Return [X, Y] of the center of cell containing provided text 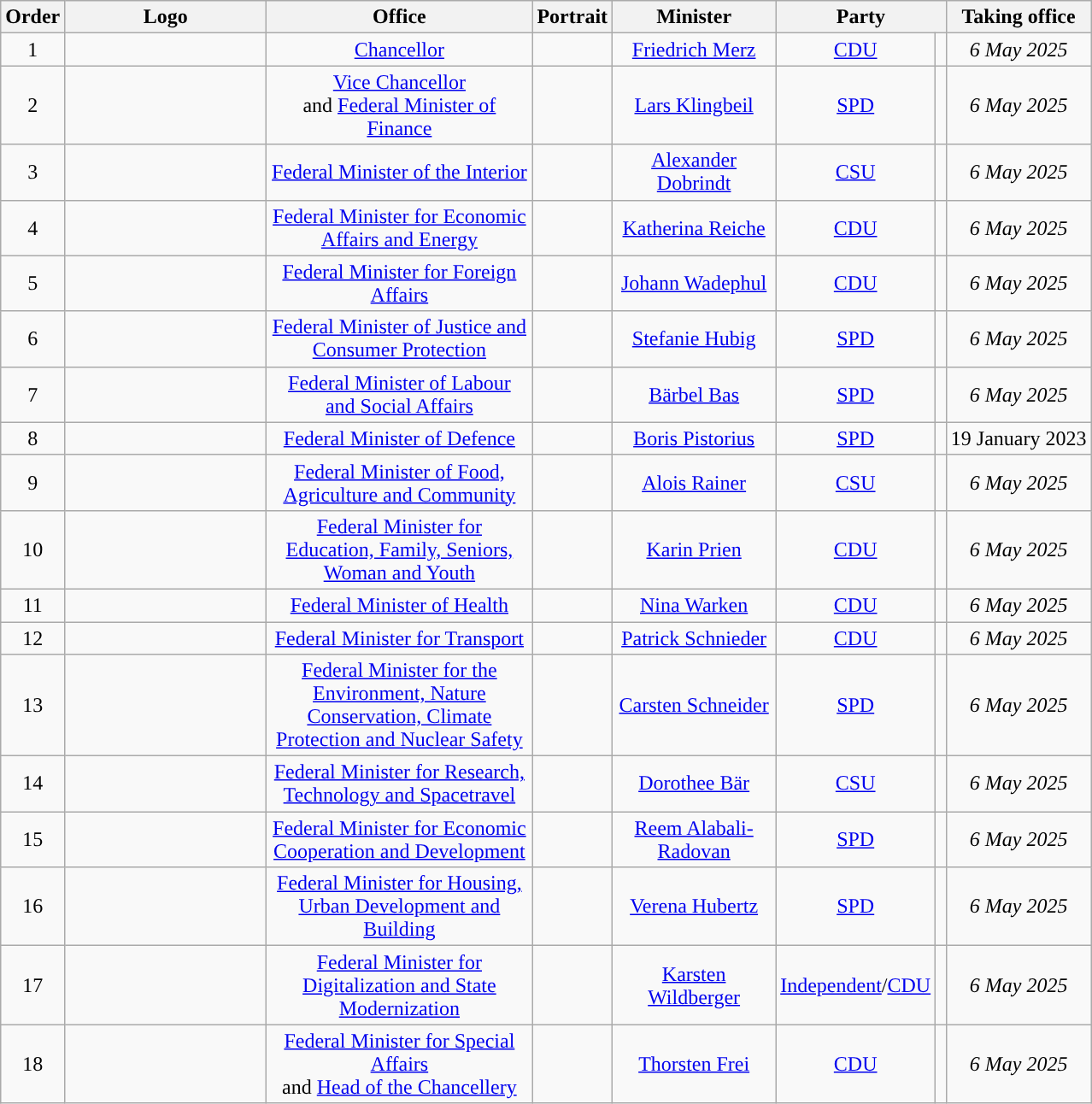
Karsten Wildberger [694, 985]
2 [32, 105]
Dorothee Bär [694, 784]
Bärbel Bas [694, 395]
Taking office [1019, 17]
Johann Wadephul [694, 284]
Friedrich Merz [694, 50]
6 [32, 338]
Office [400, 17]
Lars Klingbeil [694, 105]
Federal Minister of Labour and Social Affairs [400, 395]
Federal Minister for Education, Family, Seniors, Woman and Youth [400, 549]
Federal Minister for Economic Affairs and Energy [400, 227]
Verena Hubertz [694, 907]
5 [32, 284]
16 [32, 907]
Federal Minister for Economic Cooperation and Development [400, 839]
17 [32, 985]
Nina Warken [694, 605]
8 [32, 438]
3 [32, 173]
10 [32, 549]
Chancellor [400, 50]
Karin Prien [694, 549]
Stefanie Hubig [694, 338]
Federal Minister of Food, Agriculture and Community [400, 482]
Federal Minister of Justice and Consumer Protection [400, 338]
Reem Alabali-Radovan [694, 839]
1 [32, 50]
4 [32, 227]
Party [861, 17]
Carsten Schneider [694, 706]
13 [32, 706]
7 [32, 395]
Minister [694, 17]
15 [32, 839]
Independent/CDU [856, 985]
Vice Chancellor and Federal Minister of Finance [400, 105]
Thorsten Frei [694, 1064]
Federal Minister for Foreign Affairs [400, 284]
Portrait [572, 17]
Federal Minister of Defence [400, 438]
Federal Minister for Housing, Urban Development and Building [400, 907]
Federal Minister of the Interior [400, 173]
Katherina Reiche [694, 227]
Patrick Schnieder [694, 638]
Federal Minister for Digitalization and State Modernization [400, 985]
9 [32, 482]
12 [32, 638]
Federal Minister of Health [400, 605]
19 January 2023 [1019, 438]
Federal Minister for Transport [400, 638]
Alexander Dobrindt [694, 173]
11 [32, 605]
Alois Rainer [694, 482]
Boris Pistorius [694, 438]
18 [32, 1064]
Logo [166, 17]
Order [32, 17]
14 [32, 784]
Federal Minister for the Environment, Nature Conservation, Climate Protection and Nuclear Safety [400, 706]
Federal Minister for Special Affairsand Head of the Chancellery [400, 1064]
Federal Minister for Research, Technology and Spacetravel [400, 784]
